Determine the (x, y) coordinate at the center of the cell enclosing the given text.  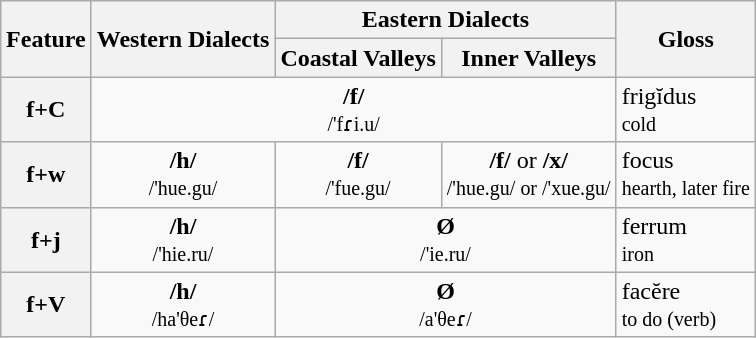
f+C (46, 110)
Coastal Valleys (358, 58)
ferrum iron (686, 240)
/h/ /'hie.ru/ (183, 240)
/h/ /ha'θeɾ/ (183, 304)
f+j (46, 240)
frigĭdus cold (686, 110)
Eastern Dialects (446, 20)
f+V (46, 304)
/f/ /'fɾi.u/ (354, 110)
Gloss (686, 39)
facĕre to do (verb) (686, 304)
/f/ or /x/ /'hue.gu/ or /'xue.gu/ (528, 174)
f+w (46, 174)
focus hearth, later fire (686, 174)
Inner Valleys (528, 58)
/h/ /'hue.gu/ (183, 174)
Ø /'ie.ru/ (446, 240)
Ø /a'θeɾ/ (446, 304)
Feature (46, 39)
Western Dialects (183, 39)
/f/ /'fue.gu/ (358, 174)
